Detect which cell encompasses the target text, then output its [X, Y] center coordinate. 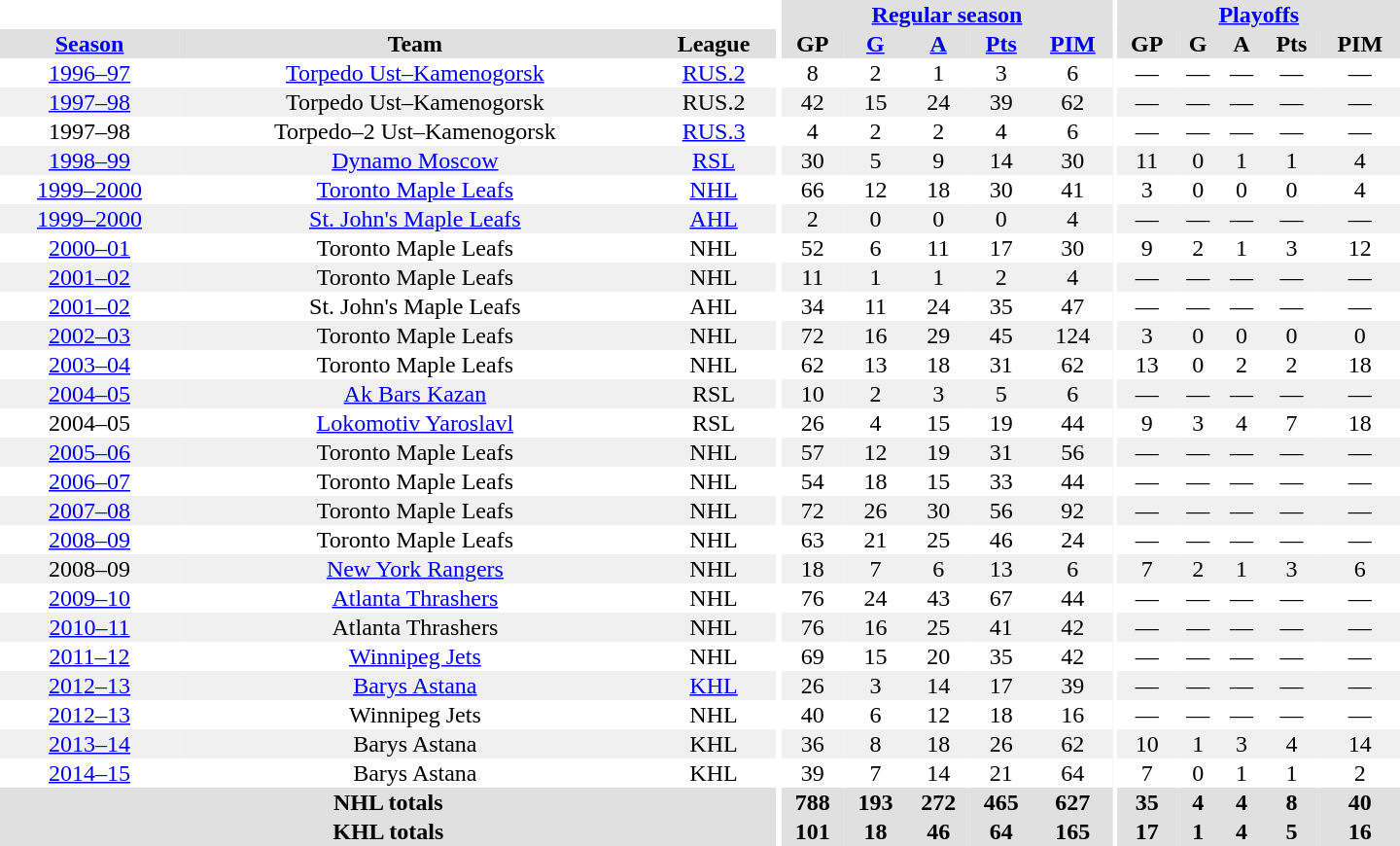
Dynamo Moscow [414, 160]
20 [939, 656]
465 [1001, 802]
2013–14 [89, 744]
League [714, 44]
272 [939, 802]
193 [875, 802]
54 [813, 481]
69 [813, 656]
2009–10 [89, 598]
2003–04 [89, 365]
2014–15 [89, 773]
1998–99 [89, 160]
2002–03 [89, 335]
63 [813, 540]
Season [89, 44]
Playoffs [1259, 15]
36 [813, 744]
67 [1001, 598]
Team [414, 44]
627 [1072, 802]
2007–08 [89, 511]
66 [813, 190]
New York Rangers [414, 569]
Regular season [947, 15]
2006–07 [89, 481]
Ak Bars Kazan [414, 394]
29 [939, 335]
2000–01 [89, 248]
KHL totals [388, 831]
Lokomotiv Yaroslavl [414, 423]
92 [1072, 511]
NHL totals [388, 802]
45 [1001, 335]
57 [813, 452]
101 [813, 831]
788 [813, 802]
124 [1072, 335]
43 [939, 598]
33 [1001, 481]
34 [813, 306]
Torpedo–2 Ust–Kamenogorsk [414, 131]
165 [1072, 831]
RUS.3 [714, 131]
2010–11 [89, 627]
47 [1072, 306]
52 [813, 248]
2011–12 [89, 656]
2005–06 [89, 452]
1996–97 [89, 73]
